From the cell containing the given text, extract its center point as [x, y] coordinate. 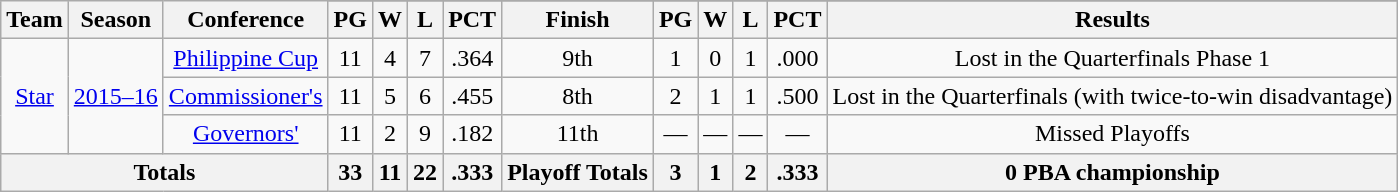
Results [1112, 20]
.000 [798, 58]
.364 [472, 58]
22 [426, 172]
Star [35, 96]
Conference [246, 20]
Season [116, 20]
.500 [798, 96]
Finish [578, 20]
9 [426, 134]
33 [350, 172]
0 PBA championship [1112, 172]
Team [35, 20]
6 [426, 96]
.455 [472, 96]
3 [675, 172]
Missed Playoffs [1112, 134]
7 [426, 58]
11th [578, 134]
8th [578, 96]
4 [390, 58]
Playoff Totals [578, 172]
.182 [472, 134]
0 [716, 58]
9th [578, 58]
Philippine Cup [246, 58]
2015–16 [116, 96]
Totals [164, 172]
Lost in the Quarterfinals Phase 1 [1112, 58]
Commissioner's [246, 96]
Governors' [246, 134]
5 [390, 96]
Lost in the Quarterfinals (with twice-to-win disadvantage) [1112, 96]
